Find where the given text appears and provide that cell's center as [x, y] coordinate. 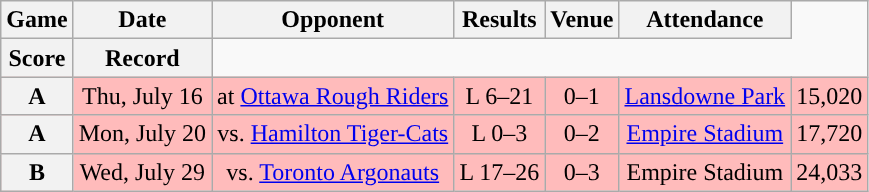
Opponent [333, 20]
Lansdowne Park [705, 96]
Record [142, 58]
Results [500, 20]
vs. Toronto Argonauts [333, 172]
Wed, July 29 [142, 172]
0–2 [582, 134]
Mon, July 20 [142, 134]
Thu, July 16 [142, 96]
Score [37, 58]
L 6–21 [500, 96]
L 0–3 [500, 134]
15,020 [830, 96]
vs. Hamilton Tiger-Cats [333, 134]
0–1 [582, 96]
L 17–26 [500, 172]
17,720 [830, 134]
B [37, 172]
Game [37, 20]
Date [142, 20]
at Ottawa Rough Riders [333, 96]
Venue [582, 20]
24,033 [830, 172]
Attendance [705, 20]
0–3 [582, 172]
